Find where the given text appears and provide that cell's center as (X, Y) coordinate. 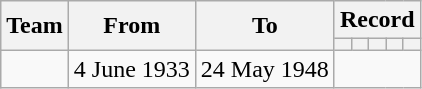
24 May 1948 (264, 69)
Record (377, 20)
4 June 1933 (132, 69)
From (132, 26)
Team (35, 26)
To (264, 26)
